Return the (X, Y) coordinate for the center point of the cell that contains the specified text.  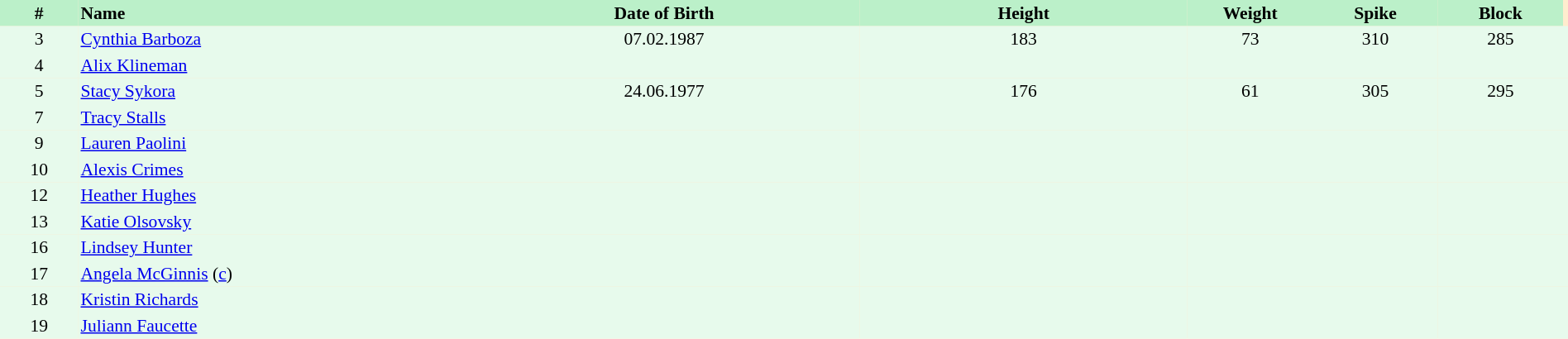
18 (39, 299)
Height (1024, 13)
Juliann Faucette (273, 326)
73 (1250, 40)
Stacy Sykora (273, 91)
Alix Klineman (273, 65)
4 (39, 65)
Heather Hughes (273, 195)
16 (39, 248)
Spike (1374, 13)
17 (39, 274)
# (39, 13)
07.02.1987 (664, 40)
305 (1374, 91)
Date of Birth (664, 13)
Kristin Richards (273, 299)
Weight (1250, 13)
10 (39, 169)
Cynthia Barboza (273, 40)
5 (39, 91)
Angela McGinnis (c) (273, 274)
295 (1500, 91)
183 (1024, 40)
7 (39, 117)
19 (39, 326)
3 (39, 40)
176 (1024, 91)
Lauren Paolini (273, 144)
12 (39, 195)
285 (1500, 40)
Tracy Stalls (273, 117)
310 (1374, 40)
Name (273, 13)
61 (1250, 91)
Block (1500, 13)
13 (39, 222)
Katie Olsovsky (273, 222)
Lindsey Hunter (273, 248)
9 (39, 144)
24.06.1977 (664, 91)
Alexis Crimes (273, 169)
